Pinpoint the cell where the given text exists, returning its [x, y] midpoint coordinate. 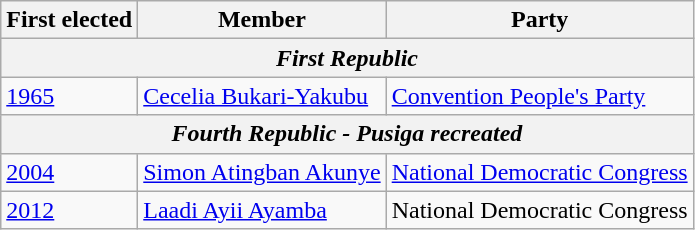
1965 [70, 96]
Cecelia Bukari-Yakubu [262, 96]
Party [540, 20]
2012 [70, 210]
2004 [70, 172]
First Republic [347, 58]
Member [262, 20]
Fourth Republic - Pusiga recreated [347, 134]
First elected [70, 20]
Simon Atingban Akunye [262, 172]
Laadi Ayii Ayamba [262, 210]
Convention People's Party [540, 96]
